Output the [x, y] coordinate of the center of the cell containing the given text.  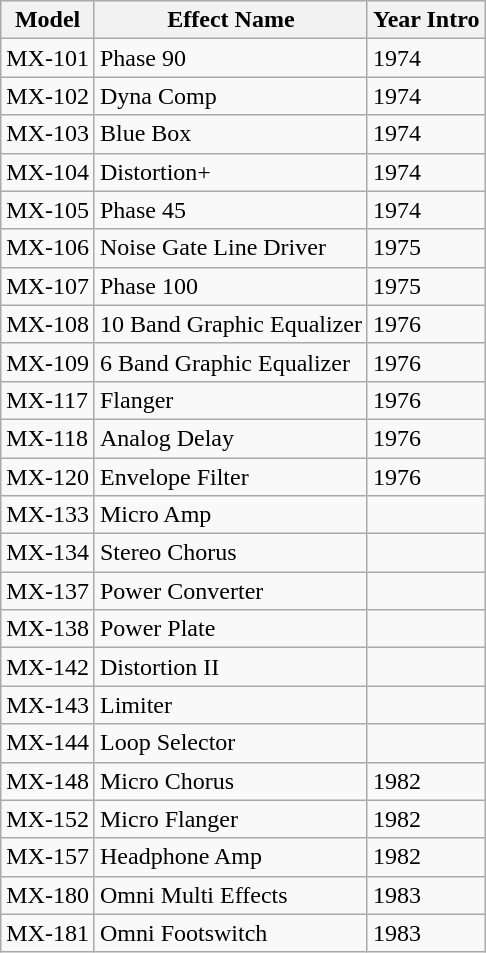
Limiter [230, 705]
Effect Name [230, 20]
MX-106 [48, 248]
Micro Amp [230, 515]
Dyna Comp [230, 96]
10 Band Graphic Equalizer [230, 324]
Phase 100 [230, 286]
Micro Chorus [230, 781]
MX-105 [48, 210]
Stereo Chorus [230, 553]
MX-104 [48, 172]
Power Plate [230, 629]
Phase 90 [230, 58]
MX-180 [48, 895]
Distortion+ [230, 172]
Year Intro [426, 20]
MX-148 [48, 781]
MX-101 [48, 58]
Headphone Amp [230, 857]
MX-152 [48, 819]
Power Converter [230, 591]
Phase 45 [230, 210]
Noise Gate Line Driver [230, 248]
Blue Box [230, 134]
MX-143 [48, 705]
MX-117 [48, 400]
MX-103 [48, 134]
MX-138 [48, 629]
Omni Footswitch [230, 933]
MX-137 [48, 591]
MX-107 [48, 286]
Micro Flanger [230, 819]
Model [48, 20]
MX-108 [48, 324]
Analog Delay [230, 438]
MX-109 [48, 362]
MX-157 [48, 857]
MX-144 [48, 743]
Envelope Filter [230, 477]
MX-118 [48, 438]
Flanger [230, 400]
MX-181 [48, 933]
6 Band Graphic Equalizer [230, 362]
Omni Multi Effects [230, 895]
Loop Selector [230, 743]
Distortion II [230, 667]
MX-134 [48, 553]
MX-133 [48, 515]
MX-142 [48, 667]
MX-102 [48, 96]
MX-120 [48, 477]
